For the text-containing cell, return its midpoint in [X, Y] coordinate format. 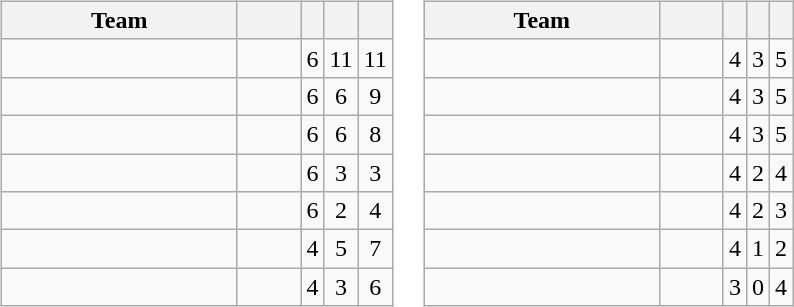
7 [375, 249]
1 [758, 249]
0 [758, 287]
9 [375, 96]
8 [375, 134]
